Return (x, y) of the center of cell containing provided text 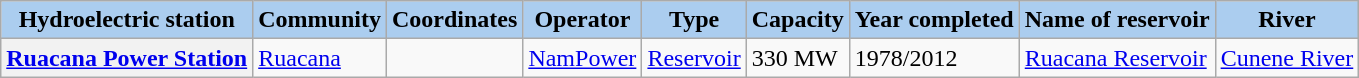
330 MW (798, 58)
Name of reservoir (1117, 20)
Community (320, 20)
Year completed (934, 20)
Ruacana Reservoir (1117, 58)
Capacity (798, 20)
Coordinates (454, 20)
Reservoir (694, 58)
Hydroelectric station (127, 20)
NamPower (582, 58)
1978/2012 (934, 58)
Ruacana Power Station (127, 58)
River (1287, 20)
Type (694, 20)
Ruacana (320, 58)
Operator (582, 20)
Cunene River (1287, 58)
